Identify which cell holds the provided text, then report its (x, y) central coordinate. 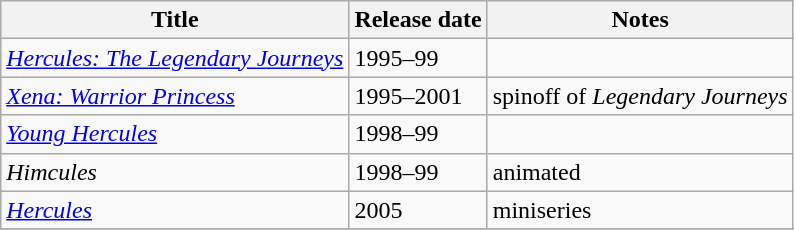
Release date (418, 20)
2005 (418, 210)
spinoff of Legendary Journeys (640, 96)
Notes (640, 20)
1995–2001 (418, 96)
Young Hercules (175, 134)
Hercules (175, 210)
Himcules (175, 172)
Hercules: The Legendary Journeys (175, 58)
miniseries (640, 210)
Xena: Warrior Princess (175, 96)
1995–99 (418, 58)
animated (640, 172)
Title (175, 20)
